For the text-containing cell, return its midpoint in (x, y) coordinate format. 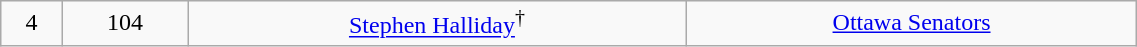
104 (124, 24)
Stephen Halliday† (438, 24)
Ottawa Senators (912, 24)
4 (32, 24)
